Capture the cell that displays the provided text and extract its (X, Y) central coordinate. 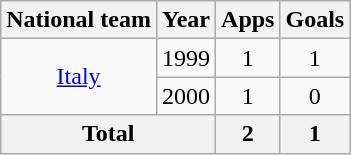
0 (315, 96)
2 (248, 134)
2000 (186, 96)
National team (79, 20)
Goals (315, 20)
Apps (248, 20)
Year (186, 20)
1999 (186, 58)
Total (108, 134)
Italy (79, 77)
